Return [x, y] of the center of cell containing provided text 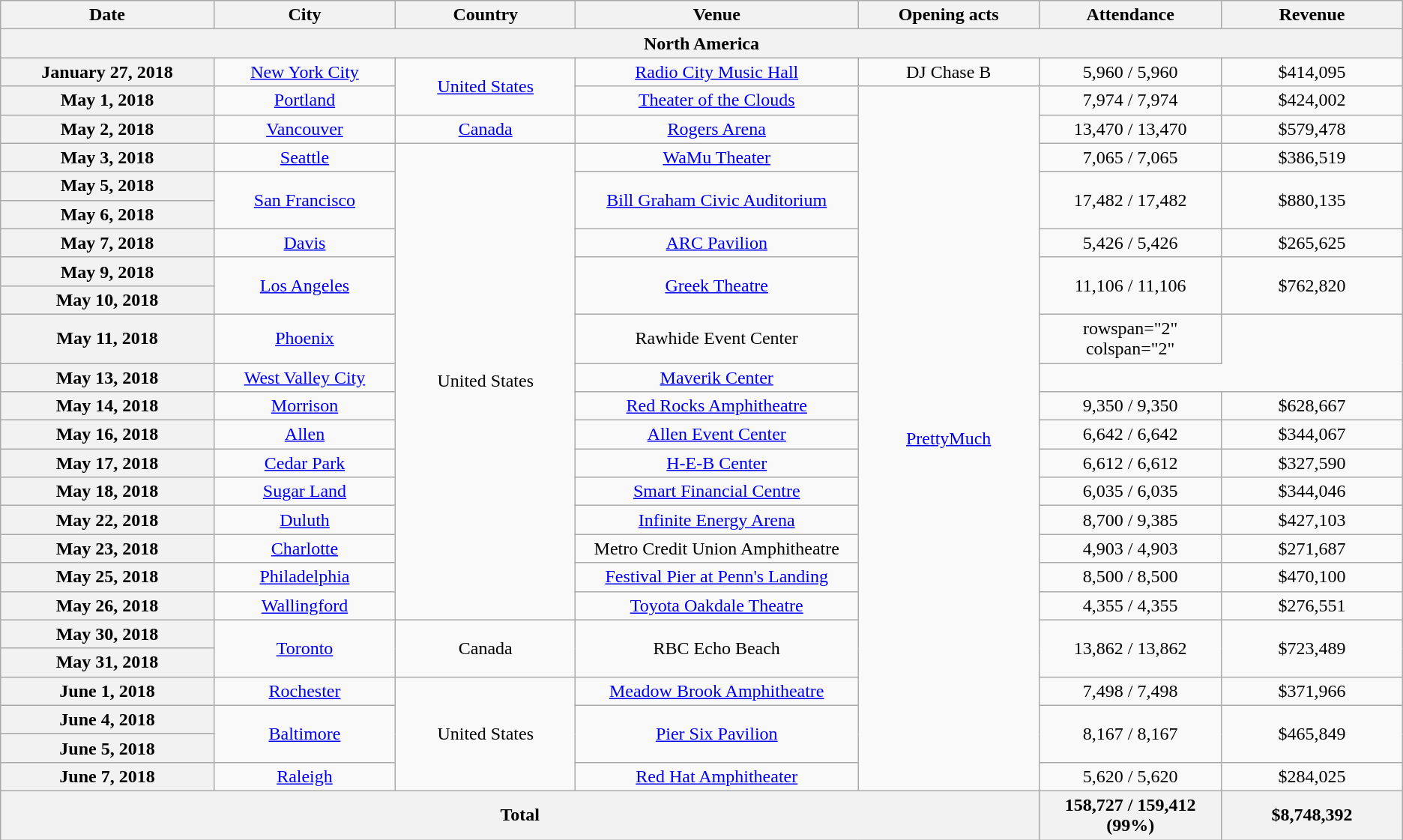
May 7, 2018 [108, 243]
DJ Chase B [949, 72]
Rochester [304, 691]
Bill Graham Civic Auditorium [716, 200]
May 30, 2018 [108, 634]
$344,046 [1312, 492]
$628,667 [1312, 406]
$880,135 [1312, 200]
7,498 / 7,498 [1130, 691]
17,482 / 17,482 [1130, 200]
Infinite Energy Arena [716, 520]
Festival Pier at Penn's Landing [716, 577]
May 23, 2018 [108, 549]
May 17, 2018 [108, 463]
City [304, 15]
13,862 / 13,862 [1130, 648]
Phoenix [304, 339]
Metro Credit Union Amphitheatre [716, 549]
8,167 / 8,167 [1130, 734]
Wallingford [304, 605]
7,065 / 7,065 [1130, 157]
Revenue [1312, 15]
May 6, 2018 [108, 214]
5,960 / 5,960 [1130, 72]
Duluth [304, 520]
Baltimore [304, 734]
June 7, 2018 [108, 776]
North America [701, 43]
June 5, 2018 [108, 748]
May 26, 2018 [108, 605]
Country [486, 15]
158,727 / 159,412 (99%) [1130, 815]
$271,687 [1312, 549]
4,355 / 4,355 [1130, 605]
8,500 / 8,500 [1130, 577]
Davis [304, 243]
Greek Theatre [716, 285]
H-E-B Center [716, 463]
May 10, 2018 [108, 300]
Vancouver [304, 129]
$265,625 [1312, 243]
Total [520, 815]
May 11, 2018 [108, 339]
Smart Financial Centre [716, 492]
Rawhide Event Center [716, 339]
May 31, 2018 [108, 662]
May 2, 2018 [108, 129]
Allen Event Center [716, 435]
7,974 / 7,974 [1130, 100]
Radio City Music Hall [716, 72]
May 22, 2018 [108, 520]
Meadow Brook Amphitheatre [716, 691]
May 5, 2018 [108, 186]
Pier Six Pavilion [716, 734]
Red Rocks Amphitheatre [716, 406]
6,035 / 6,035 [1130, 492]
May 9, 2018 [108, 271]
May 14, 2018 [108, 406]
$424,002 [1312, 100]
6,642 / 6,642 [1130, 435]
ARC Pavilion [716, 243]
$344,067 [1312, 435]
rowspan="2" colspan="2" [1130, 339]
$8,748,392 [1312, 815]
$284,025 [1312, 776]
Portland [304, 100]
May 16, 2018 [108, 435]
May 13, 2018 [108, 377]
8,700 / 9,385 [1130, 520]
$465,849 [1312, 734]
May 18, 2018 [108, 492]
5,620 / 5,620 [1130, 776]
Raleigh [304, 776]
Date [108, 15]
Maverik Center [716, 377]
Red Hat Amphitheater [716, 776]
Los Angeles [304, 285]
Sugar Land [304, 492]
San Francisco [304, 200]
Philadelphia [304, 577]
Theater of the Clouds [716, 100]
4,903 / 4,903 [1130, 549]
Opening acts [949, 15]
6,612 / 6,612 [1130, 463]
RBC Echo Beach [716, 648]
$470,100 [1312, 577]
$276,551 [1312, 605]
$723,489 [1312, 648]
$427,103 [1312, 520]
Venue [716, 15]
$762,820 [1312, 285]
13,470 / 13,470 [1130, 129]
$386,519 [1312, 157]
$371,966 [1312, 691]
June 1, 2018 [108, 691]
May 25, 2018 [108, 577]
Allen [304, 435]
$327,590 [1312, 463]
May 1, 2018 [108, 100]
WaMu Theater [716, 157]
June 4, 2018 [108, 719]
$579,478 [1312, 129]
New York City [304, 72]
Seattle [304, 157]
9,350 / 9,350 [1130, 406]
$414,095 [1312, 72]
Toyota Oakdale Theatre [716, 605]
Cedar Park [304, 463]
West Valley City [304, 377]
Toronto [304, 648]
Attendance [1130, 15]
Charlotte [304, 549]
May 3, 2018 [108, 157]
January 27, 2018 [108, 72]
PrettyMuch [949, 438]
Morrison [304, 406]
11,106 / 11,106 [1130, 285]
5,426 / 5,426 [1130, 243]
Rogers Arena [716, 129]
